Detect which cell encompasses the target text, then output its (X, Y) center coordinate. 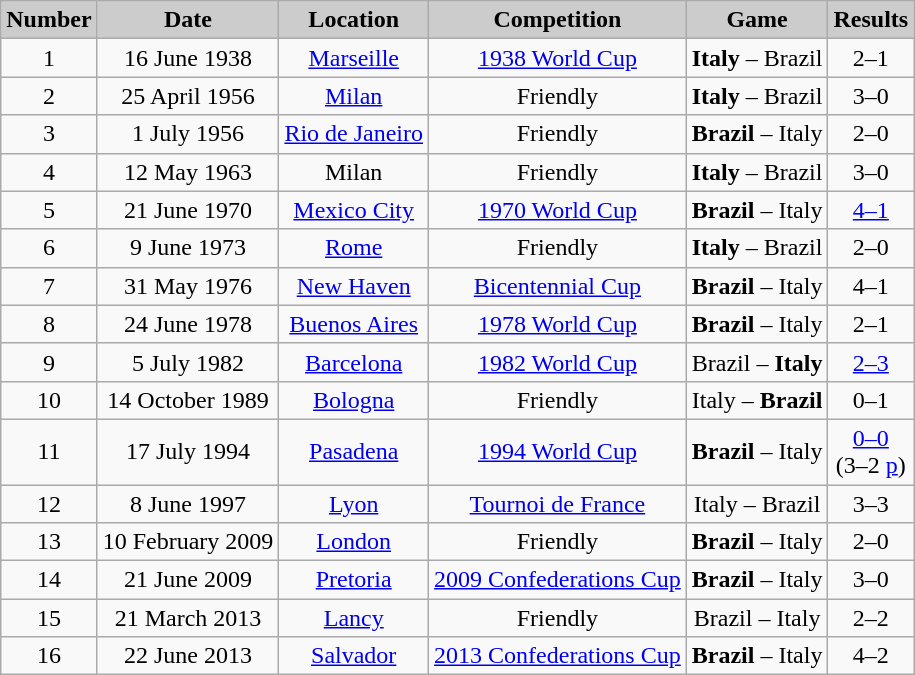
15 (49, 618)
21 March 2013 (188, 618)
12 May 1963 (188, 172)
Lyon (354, 503)
Lancy (354, 618)
London (354, 542)
13 (49, 542)
10 (49, 400)
4–2 (871, 656)
3–3 (871, 503)
Rome (354, 248)
14 October 1989 (188, 400)
1 July 1956 (188, 134)
Location (354, 20)
24 June 1978 (188, 324)
Pretoria (354, 580)
Date (188, 20)
14 (49, 580)
Bologna (354, 400)
16 June 1938 (188, 58)
2 (49, 96)
Barcelona (354, 362)
Rio de Janeiro (354, 134)
1 (49, 58)
8 June 1997 (188, 503)
2–2 (871, 618)
31 May 1976 (188, 286)
1994 World Cup (558, 452)
4 (49, 172)
Marseille (354, 58)
1938 World Cup (558, 58)
1978 World Cup (558, 324)
21 June 1970 (188, 210)
10 February 2009 (188, 542)
3 (49, 134)
1982 World Cup (558, 362)
2009 Confederations Cup (558, 580)
5 (49, 210)
Game (757, 20)
1970 World Cup (558, 210)
Mexico City (354, 210)
Number (49, 20)
22 June 2013 (188, 656)
Bicentennial Cup (558, 286)
New Haven (354, 286)
11 (49, 452)
0–1 (871, 400)
Results (871, 20)
16 (49, 656)
Tournoi de France (558, 503)
7 (49, 286)
9 June 1973 (188, 248)
6 (49, 248)
5 July 1982 (188, 362)
17 July 1994 (188, 452)
Competition (558, 20)
9 (49, 362)
2013 Confederations Cup (558, 656)
Buenos Aires (354, 324)
Salvador (354, 656)
25 April 1956 (188, 96)
21 June 2009 (188, 580)
12 (49, 503)
2–3 (871, 362)
Pasadena (354, 452)
8 (49, 324)
0–0(3–2 p) (871, 452)
